Search for the cell housing the specified text and yield its (X, Y) center coordinate. 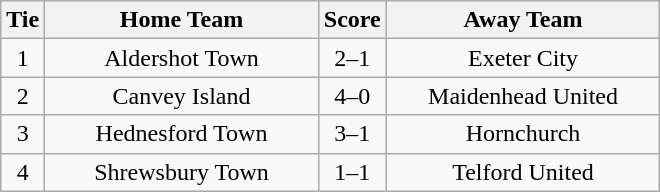
Home Team (182, 20)
Tie (23, 20)
Hednesford Town (182, 134)
Away Team (523, 20)
Maidenhead United (523, 96)
4–0 (352, 96)
Hornchurch (523, 134)
Score (352, 20)
2–1 (352, 58)
Shrewsbury Town (182, 172)
Canvey Island (182, 96)
1 (23, 58)
Telford United (523, 172)
4 (23, 172)
2 (23, 96)
1–1 (352, 172)
Exeter City (523, 58)
3–1 (352, 134)
Aldershot Town (182, 58)
3 (23, 134)
